Scan for the cell matching the given text and deliver its [x, y] coordinate at center. 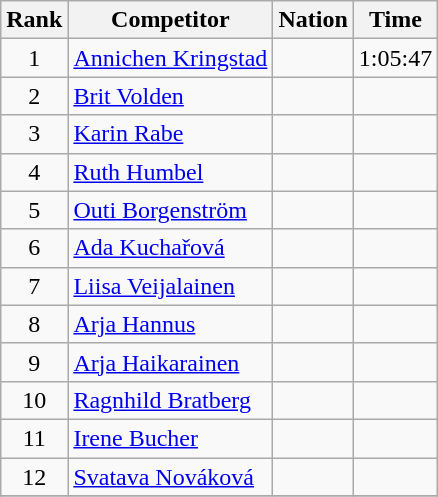
Arja Hannus [170, 324]
2 [34, 96]
1:05:47 [395, 58]
4 [34, 172]
8 [34, 324]
1 [34, 58]
Outi Borgenström [170, 210]
Nation [313, 20]
9 [34, 362]
5 [34, 210]
Karin Rabe [170, 134]
3 [34, 134]
Brit Volden [170, 96]
10 [34, 400]
Irene Bucher [170, 438]
11 [34, 438]
Annichen Kringstad [170, 58]
Arja Haikarainen [170, 362]
Liisa Veijalainen [170, 286]
Ruth Humbel [170, 172]
Rank [34, 20]
7 [34, 286]
Ragnhild Bratberg [170, 400]
Competitor [170, 20]
Svatava Nováková [170, 477]
6 [34, 248]
Time [395, 20]
12 [34, 477]
Ada Kuchařová [170, 248]
